Identify which cell holds the provided text, then report its (x, y) central coordinate. 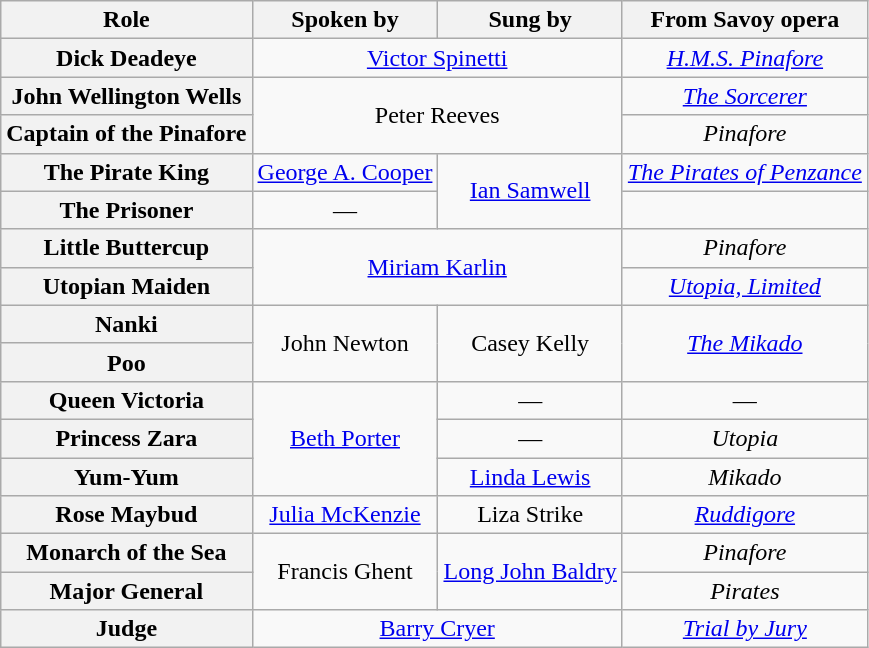
Utopia (744, 438)
Spoken by (345, 20)
Liza Strike (530, 515)
Victor Spinetti (437, 58)
Trial by Jury (744, 629)
Dick Deadeye (126, 58)
Long John Baldry (530, 572)
Pirates (744, 591)
Miriam Karlin (437, 267)
Rose Maybud (126, 515)
The Sorcerer (744, 96)
Utopia, Limited (744, 286)
Monarch of the Sea (126, 553)
Barry Cryer (437, 629)
Beth Porter (345, 438)
John Wellington Wells (126, 96)
From Savoy opera (744, 20)
Linda Lewis (530, 477)
The Pirates of Penzance (744, 172)
Queen Victoria (126, 400)
Utopian Maiden (126, 286)
Yum-Yum (126, 477)
H.M.S. Pinafore (744, 58)
The Prisoner (126, 210)
Ian Samwell (530, 191)
George A. Cooper (345, 172)
Poo (126, 362)
John Newton (345, 343)
Nanki (126, 324)
Captain of the Pinafore (126, 134)
Francis Ghent (345, 572)
Peter Reeves (437, 115)
Sung by (530, 20)
Julia McKenzie (345, 515)
Casey Kelly (530, 343)
Princess Zara (126, 438)
Major General (126, 591)
Judge (126, 629)
Ruddigore (744, 515)
Role (126, 20)
Little Buttercup (126, 248)
Mikado (744, 477)
The Pirate King (126, 172)
The Mikado (744, 343)
